Return [X, Y] of the center of cell containing provided text 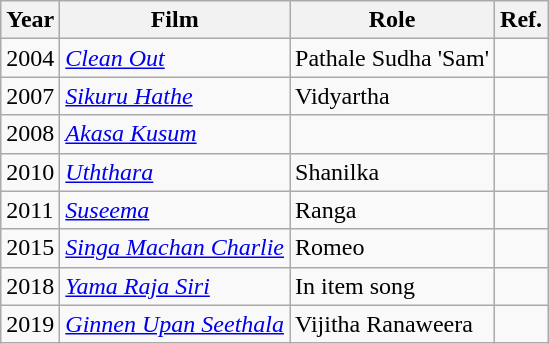
Year [30, 20]
Sikuru Hathe [175, 96]
Akasa Kusum [175, 134]
Suseema [175, 210]
Clean Out [175, 58]
2015 [30, 248]
Ref. [522, 20]
2019 [30, 324]
Role [392, 20]
2004 [30, 58]
Uththara [175, 172]
Shanilka [392, 172]
Ginnen Upan Seethala [175, 324]
Ranga [392, 210]
Pathale Sudha 'Sam' [392, 58]
2008 [30, 134]
2007 [30, 96]
Vijitha Ranaweera [392, 324]
Singa Machan Charlie [175, 248]
Vidyartha [392, 96]
2010 [30, 172]
Yama Raja Siri [175, 286]
2011 [30, 210]
Romeo [392, 248]
2018 [30, 286]
Film [175, 20]
In item song [392, 286]
